Determine the [X, Y] coordinate at the center of the cell enclosing the given text.  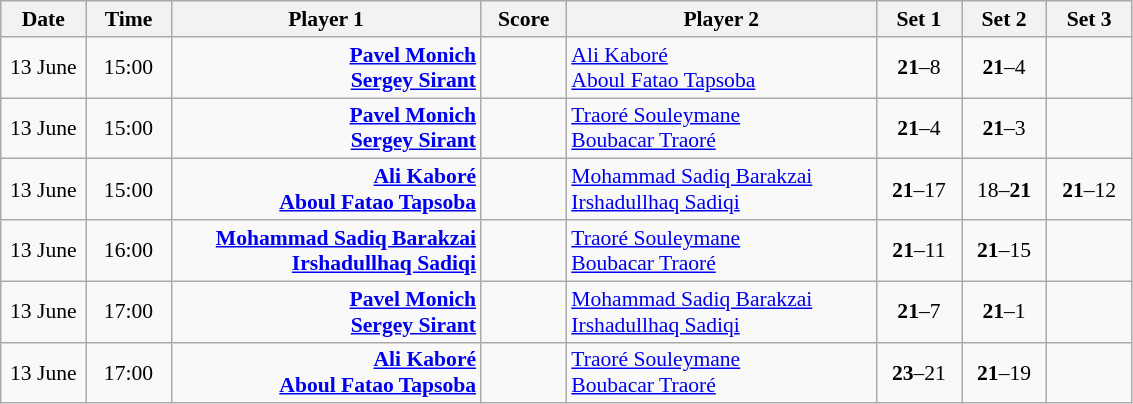
21–3 [1004, 128]
Date [44, 19]
21–12 [1090, 190]
21–15 [1004, 250]
21–11 [918, 250]
21–7 [918, 312]
21–8 [918, 68]
Player 1 [326, 19]
Player 2 [721, 19]
Set 3 [1090, 19]
21–1 [1004, 312]
23–21 [918, 372]
16:00 [128, 250]
21–17 [918, 190]
21–19 [1004, 372]
Set 2 [1004, 19]
18–21 [1004, 190]
Score [524, 19]
Set 1 [918, 19]
Time [128, 19]
